Search for the cell housing the specified text and yield its (X, Y) center coordinate. 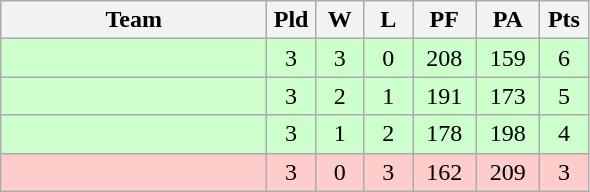
208 (444, 58)
4 (564, 134)
Pts (564, 20)
162 (444, 172)
Pld (292, 20)
159 (508, 58)
PF (444, 20)
191 (444, 96)
178 (444, 134)
5 (564, 96)
198 (508, 134)
173 (508, 96)
6 (564, 58)
W (340, 20)
209 (508, 172)
L (388, 20)
PA (508, 20)
Team (134, 20)
